Determine the [x, y] coordinate at the center of the cell enclosing the given text.  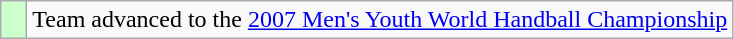
Team advanced to the 2007 Men's Youth World Handball Championship [380, 20]
